Search for the cell housing the specified text and yield its [x, y] center coordinate. 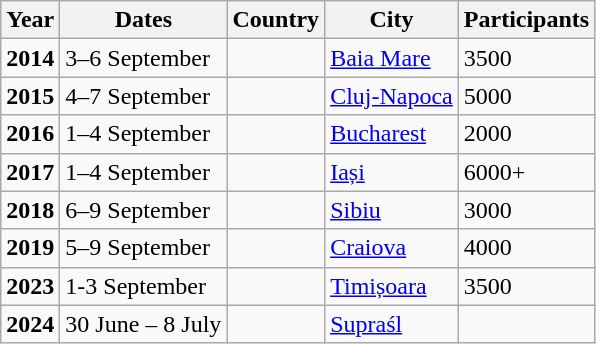
3000 [526, 210]
4–7 September [144, 96]
2016 [30, 134]
2014 [30, 58]
Timișoara [392, 286]
Bucharest [392, 134]
Year [30, 20]
3–6 September [144, 58]
30 June – 8 July [144, 324]
6000+ [526, 172]
2023 [30, 286]
Craiova [392, 248]
5–9 September [144, 248]
2015 [30, 96]
Supraśl [392, 324]
Cluj-Napoca [392, 96]
6–9 September [144, 210]
2000 [526, 134]
Iași [392, 172]
2018 [30, 210]
Baia Mare [392, 58]
Sibiu [392, 210]
Participants [526, 20]
Dates [144, 20]
Country [276, 20]
1-3 September [144, 286]
2017 [30, 172]
5000 [526, 96]
2019 [30, 248]
City [392, 20]
2024 [30, 324]
4000 [526, 248]
